Extract the [X, Y] coordinate from the center of the cell holding the provided text.  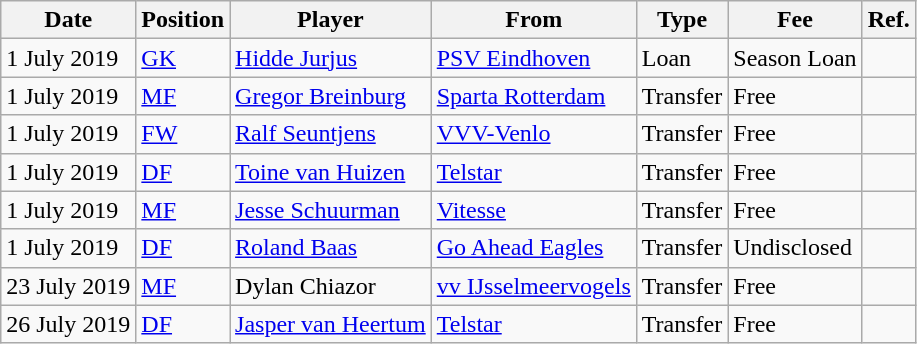
PSV Eindhoven [534, 58]
Roland Baas [331, 248]
Vitesse [534, 210]
Jasper van Heertum [331, 324]
Loan [682, 58]
Gregor Breinburg [331, 96]
Ralf Seuntjens [331, 134]
VVV-Venlo [534, 134]
vv IJsselmeervogels [534, 286]
23 July 2019 [68, 286]
26 July 2019 [68, 324]
Date [68, 20]
Position [183, 20]
Dylan Chiazor [331, 286]
Type [682, 20]
Sparta Rotterdam [534, 96]
Fee [795, 20]
Season Loan [795, 58]
Undisclosed [795, 248]
Hidde Jurjus [331, 58]
Ref. [888, 20]
Player [331, 20]
Go Ahead Eagles [534, 248]
Toine van Huizen [331, 172]
GK [183, 58]
Jesse Schuurman [331, 210]
From [534, 20]
FW [183, 134]
